Provide the [x, y] coordinate of the cell's center where the given text is located.  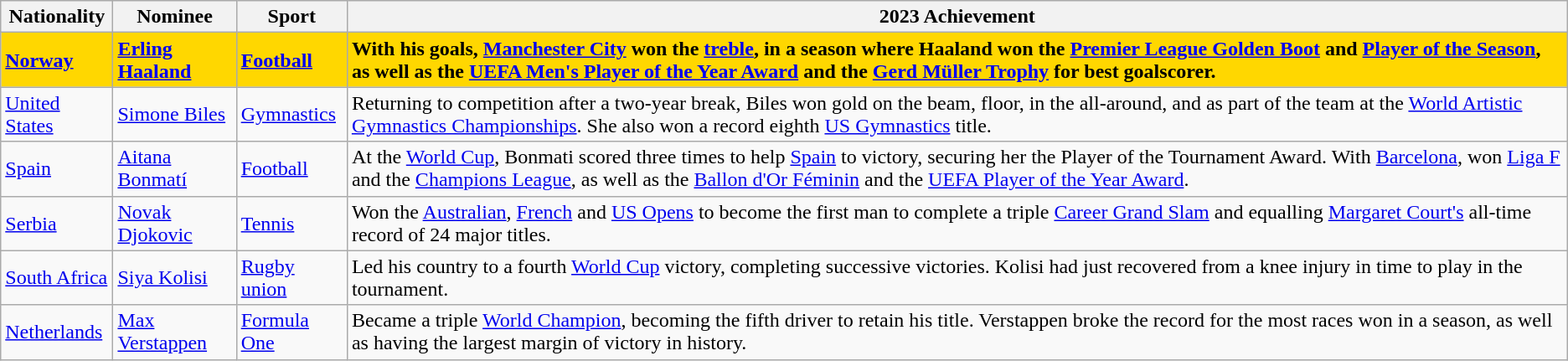
Formula One [291, 332]
Simone Biles [174, 114]
Siya Kolisi [174, 278]
Tennis [291, 223]
South Africa [57, 278]
Spain [57, 169]
Novak Djokovic [174, 223]
Rugby union [291, 278]
Norway [57, 60]
Aitana Bonmatí [174, 169]
Max Verstappen [174, 332]
United States [57, 114]
Erling Haaland [174, 60]
Gymnastics [291, 114]
2023 Achievement [957, 17]
Sport [291, 17]
Netherlands [57, 332]
Nationality [57, 17]
Nominee [174, 17]
Serbia [57, 223]
